Locate the cell with the specified text and output its [x, y] center coordinate. 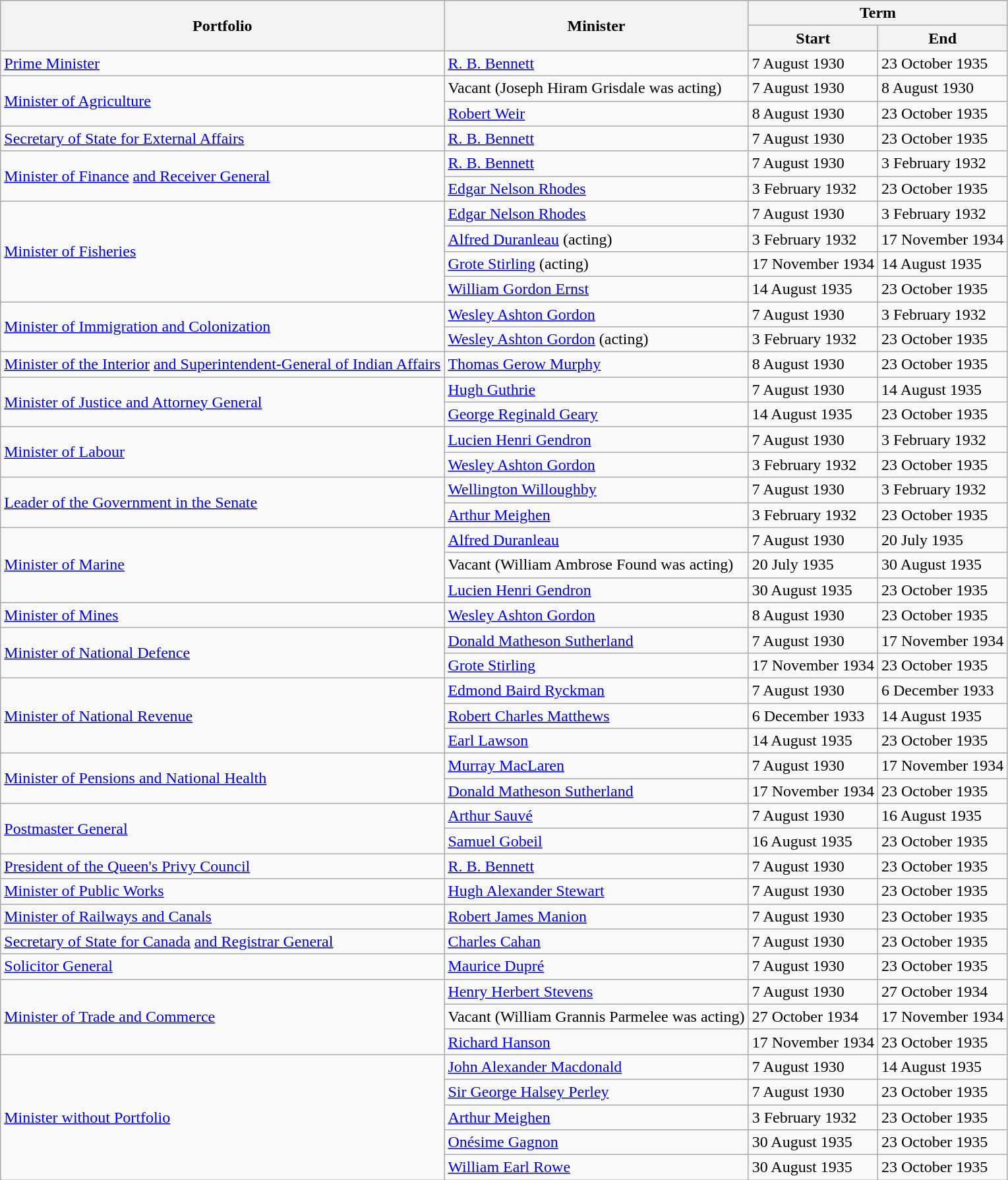
Solicitor General [223, 966]
Thomas Gerow Murphy [596, 365]
Onésime Gagnon [596, 1142]
Edmond Baird Ryckman [596, 690]
Robert James Manion [596, 916]
Richard Hanson [596, 1042]
Murray MacLaren [596, 766]
Charles Cahan [596, 941]
Minister of Mines [223, 615]
Minister of Immigration and Colonization [223, 327]
Robert Weir [596, 113]
Hugh Alexander Stewart [596, 891]
Vacant (William Ambrose Found was acting) [596, 565]
Term [878, 13]
Minister of Agriculture [223, 101]
Minister of Labour [223, 452]
Earl Lawson [596, 741]
Wesley Ashton Gordon (acting) [596, 339]
Minister of Finance and Receiver General [223, 176]
Minister of the Interior and Superintendent-General of Indian Affairs [223, 365]
Vacant (Joseph Hiram Grisdale was acting) [596, 88]
President of the Queen's Privy Council [223, 866]
Minister of Pensions and National Health [223, 779]
William Gordon Ernst [596, 289]
Minister [596, 26]
Grote Stirling [596, 665]
Alfred Duranleau (acting) [596, 239]
Minister of Public Works [223, 891]
Arthur Sauvé [596, 816]
Minister of National Revenue [223, 715]
Portfolio [223, 26]
George Reginald Geary [596, 415]
Minister of Marine [223, 565]
John Alexander Macdonald [596, 1067]
Secretary of State for Canada and Registrar General [223, 941]
Leader of the Government in the Senate [223, 502]
Robert Charles Matthews [596, 715]
Alfred Duranleau [596, 540]
Prime Minister [223, 63]
Sir George Halsey Perley [596, 1092]
Hugh Guthrie [596, 390]
Minister of Trade and Commerce [223, 1017]
Henry Herbert Stevens [596, 991]
Minister of Fisheries [223, 251]
Maurice Dupré [596, 966]
Minister of National Defence [223, 653]
Secretary of State for External Affairs [223, 138]
End [942, 38]
Grote Stirling (acting) [596, 264]
Postmaster General [223, 829]
Samuel Gobeil [596, 841]
Vacant (William Grannis Parmelee was acting) [596, 1017]
Wellington Willoughby [596, 490]
Start [813, 38]
Minister of Railways and Canals [223, 916]
William Earl Rowe [596, 1167]
Minister of Justice and Attorney General [223, 402]
Minister without Portfolio [223, 1117]
